Determine the [X, Y] coordinate at the center of the cell enclosing the given text.  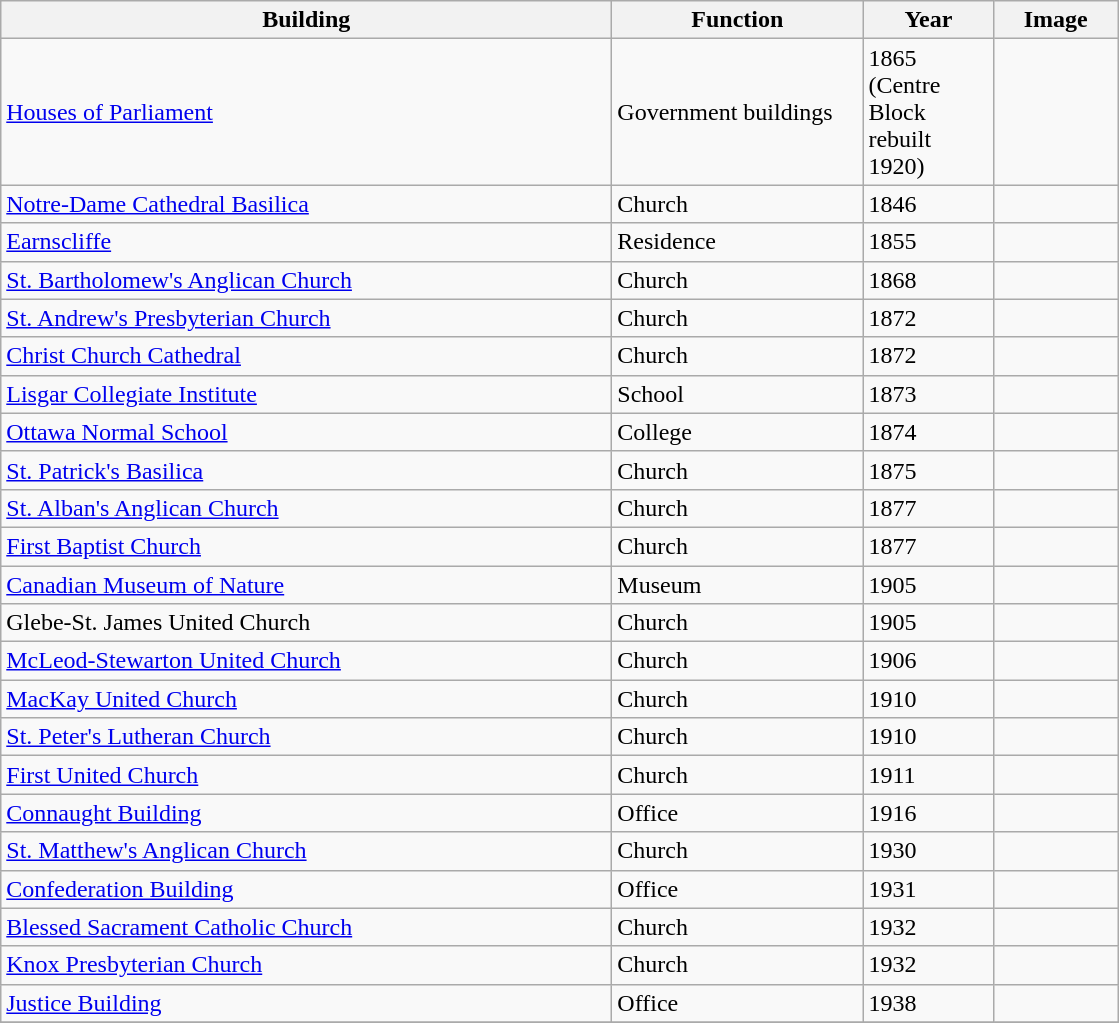
First Baptist Church [306, 546]
Museum [738, 585]
Function [738, 20]
Government buildings [738, 112]
Justice Building [306, 1003]
Glebe-St. James United Church [306, 623]
Canadian Museum of Nature [306, 585]
Houses of Parliament [306, 112]
1855 [928, 242]
1911 [928, 775]
1875 [928, 470]
1874 [928, 432]
1846 [928, 204]
Ottawa Normal School [306, 432]
School [738, 394]
St. Alban's Anglican Church [306, 508]
Notre-Dame Cathedral Basilica [306, 204]
1931 [928, 889]
Christ Church Cathedral [306, 356]
St. Bartholomew's Anglican Church [306, 280]
1865(Centre Blockrebuilt 1920) [928, 112]
1938 [928, 1003]
Knox Presbyterian Church [306, 965]
Connaught Building [306, 813]
St. Peter's Lutheran Church [306, 737]
Building [306, 20]
College [738, 432]
Earnscliffe [306, 242]
1873 [928, 394]
Confederation Building [306, 889]
Image [1056, 20]
1868 [928, 280]
St. Andrew's Presbyterian Church [306, 318]
McLeod-Stewarton United Church [306, 661]
First United Church [306, 775]
Lisgar Collegiate Institute [306, 394]
St. Patrick's Basilica [306, 470]
Year [928, 20]
St. Matthew's Anglican Church [306, 851]
1906 [928, 661]
Blessed Sacrament Catholic Church [306, 927]
1916 [928, 813]
Residence [738, 242]
MacKay United Church [306, 699]
1930 [928, 851]
